Extract the [X, Y] coordinate from the center of the cell holding the provided text.  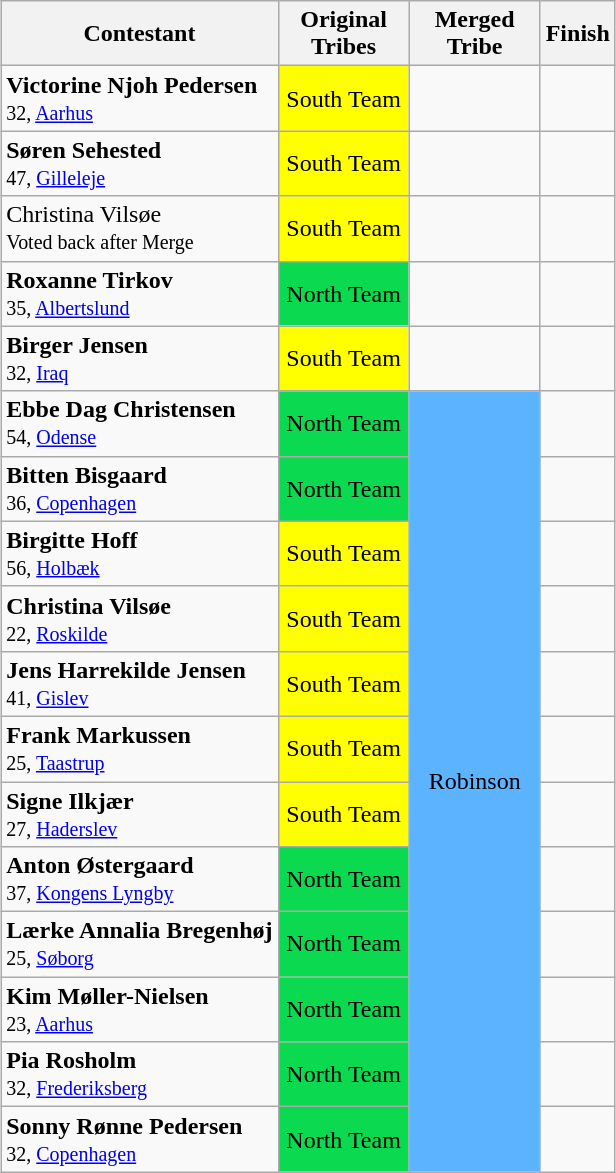
OriginalTribes [344, 34]
Birgitte Hoff56, Holbæk [140, 554]
Contestant [140, 34]
MergedTribe [474, 34]
Finish [578, 34]
Søren Sehested47, Gilleleje [140, 164]
Signe Ilkjær27, Haderslev [140, 814]
Bitten Bisgaard36, Copenhagen [140, 488]
Christina Vilsøe22, Roskilde [140, 618]
Jens Harrekilde Jensen41, Gislev [140, 684]
Christina VilsøeVoted back after Merge [140, 228]
Ebbe Dag Christensen54, Odense [140, 424]
Robinson [474, 782]
Pia Rosholm32, Frederiksberg [140, 1074]
Sonny Rønne Pedersen32, Copenhagen [140, 1140]
Victorine Njoh Pedersen32, Aarhus [140, 98]
Anton Østergaard37, Kongens Lyngby [140, 880]
Kim Møller-Nielsen23, Aarhus [140, 1010]
Birger Jensen32, Iraq [140, 358]
Frank Markussen25, Taastrup [140, 748]
Lærke Annalia Bregenhøj25, Søborg [140, 944]
Roxanne Tirkov35, Albertslund [140, 294]
